From the cell containing the given text, extract its center point as (X, Y) coordinate. 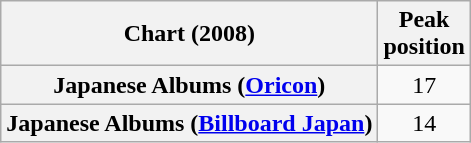
14 (424, 123)
Japanese Albums (Oricon) (190, 85)
Peak position (424, 34)
Japanese Albums (Billboard Japan) (190, 123)
17 (424, 85)
Chart (2008) (190, 34)
